Return the (x, y) coordinate for the center point of the cell that contains the specified text.  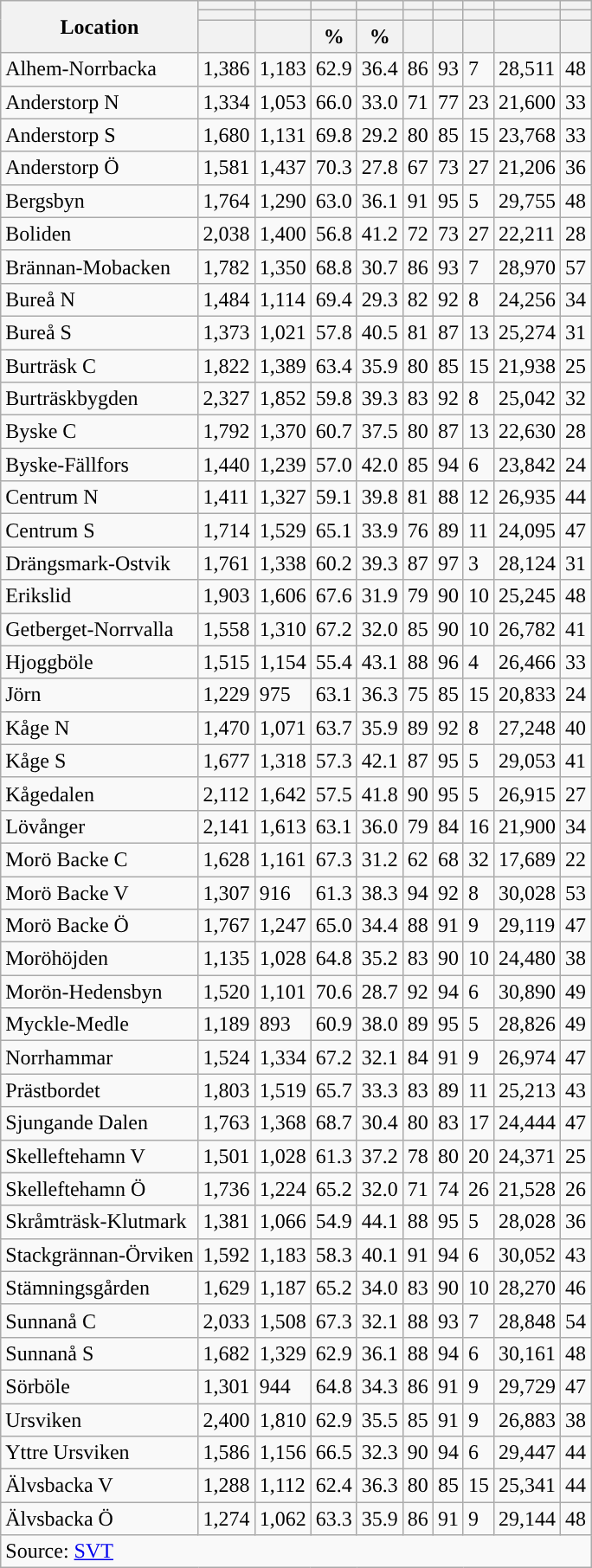
67.6 (334, 596)
32.3 (379, 1453)
1,161 (282, 859)
Bureå S (100, 332)
62.4 (334, 1486)
2,141 (227, 826)
33.3 (379, 1090)
Morö Backe C (100, 859)
30,890 (528, 992)
69.8 (334, 135)
1,307 (227, 892)
53 (576, 892)
57.8 (334, 332)
21,528 (528, 1189)
74 (448, 1189)
24,371 (528, 1156)
28,028 (528, 1222)
1,327 (282, 498)
2,112 (227, 794)
63.0 (334, 201)
28,970 (528, 267)
35.2 (379, 959)
Skråmträsk-Klutmark (100, 1222)
944 (282, 1386)
62 (417, 859)
40 (576, 728)
Erikslid (100, 596)
65.0 (334, 926)
1,350 (282, 267)
78 (417, 1156)
1,114 (282, 299)
1,135 (227, 959)
Drängsmark-Ostvik (100, 563)
25,245 (528, 596)
65.7 (334, 1090)
1,156 (282, 1453)
1,606 (282, 596)
1,792 (227, 432)
Brännan-Mobacken (100, 267)
54.9 (334, 1222)
66.5 (334, 1453)
63.4 (334, 366)
1,501 (227, 1156)
67 (417, 168)
33.9 (379, 530)
1,519 (282, 1090)
Sörböle (100, 1386)
35.5 (379, 1420)
1,400 (282, 234)
29,144 (528, 1519)
1,370 (282, 432)
30,028 (528, 892)
1,338 (282, 563)
1,437 (282, 168)
1,386 (227, 69)
Kågedalen (100, 794)
28,124 (528, 563)
Kåge N (100, 728)
58.3 (334, 1255)
26,915 (528, 794)
12 (478, 498)
22 (576, 859)
1,763 (227, 1123)
23,842 (528, 465)
1,470 (227, 728)
1,903 (227, 596)
1,239 (282, 465)
1,389 (282, 366)
Moröhöjden (100, 959)
44.1 (379, 1222)
69.4 (334, 299)
1,810 (282, 1420)
56.8 (334, 234)
41.2 (379, 234)
893 (282, 1025)
1,310 (282, 629)
Yttre Ursviken (100, 1453)
60.2 (334, 563)
31.9 (379, 596)
1,764 (227, 201)
Bureå N (100, 299)
38.0 (379, 1025)
59.1 (334, 498)
29,729 (528, 1386)
Lövånger (100, 826)
28,826 (528, 1025)
60.9 (334, 1025)
1,581 (227, 168)
26,883 (528, 1420)
29,447 (528, 1453)
1,189 (227, 1025)
23,768 (528, 135)
97 (448, 563)
1,628 (227, 859)
Anderstorp Ö (100, 168)
1,368 (282, 1123)
1,520 (227, 992)
1,761 (227, 563)
29,119 (528, 926)
1,288 (227, 1486)
3 (478, 563)
1,112 (282, 1486)
1,767 (227, 926)
28,270 (528, 1288)
916 (282, 892)
26,974 (528, 1057)
30.7 (379, 267)
20 (478, 1156)
1,062 (282, 1519)
Jörn (100, 695)
975 (282, 695)
25,341 (528, 1486)
63.3 (334, 1519)
70.3 (334, 168)
Hjoggböle (100, 662)
Burträskbygden (100, 399)
2,033 (227, 1321)
1,187 (282, 1288)
24,444 (528, 1123)
Getberget-Norrvalla (100, 629)
21,206 (528, 168)
1,613 (282, 826)
1,529 (282, 530)
1,852 (282, 399)
96 (448, 662)
28,511 (528, 69)
70.6 (334, 992)
Sunnanå S (100, 1353)
1,558 (227, 629)
Centrum S (100, 530)
57.3 (334, 761)
1,822 (227, 366)
1,318 (282, 761)
33.0 (379, 102)
Morö Backe Ö (100, 926)
Sunnanå C (100, 1321)
Prästbordet (100, 1090)
1,515 (227, 662)
63.7 (334, 728)
Source: SVT (296, 1552)
Morön-Hedensbyn (100, 992)
1,229 (227, 695)
68.7 (334, 1123)
66.0 (334, 102)
37.5 (379, 432)
1,680 (227, 135)
1,642 (282, 794)
Anderstorp S (100, 135)
59.8 (334, 399)
21,600 (528, 102)
Alhem-Norrbacka (100, 69)
Skelleftehamn Ö (100, 1189)
34.4 (379, 926)
Sjungande Dalen (100, 1123)
4 (478, 662)
Byske-Fällfors (100, 465)
1,411 (227, 498)
Burträsk C (100, 366)
23 (478, 102)
2,038 (227, 234)
30.4 (379, 1123)
1,224 (282, 1189)
68 (448, 859)
25,213 (528, 1090)
46 (576, 1288)
75 (417, 695)
40.1 (379, 1255)
28,848 (528, 1321)
22,630 (528, 432)
20,833 (528, 695)
1,782 (227, 267)
2,400 (227, 1420)
76 (417, 530)
29.2 (379, 135)
38.3 (379, 892)
Bergsbyn (100, 201)
68.8 (334, 267)
34.3 (379, 1386)
37.2 (379, 1156)
Stämningsgården (100, 1288)
Skelleftehamn V (100, 1156)
1,736 (227, 1189)
1,677 (227, 761)
24,480 (528, 959)
Älvsbacka Ö (100, 1519)
42.1 (379, 761)
Boliden (100, 234)
57.0 (334, 465)
21,938 (528, 366)
16 (478, 826)
1,021 (282, 332)
1,071 (282, 728)
1,803 (227, 1090)
26,466 (528, 662)
Stackgrännan-Örviken (100, 1255)
30,161 (528, 1353)
57 (576, 267)
1,524 (227, 1057)
17,689 (528, 859)
29,755 (528, 201)
1,373 (227, 332)
1,381 (227, 1222)
1,290 (282, 201)
40.5 (379, 332)
27,248 (528, 728)
Byske C (100, 432)
82 (417, 299)
43.1 (379, 662)
54 (576, 1321)
29.3 (379, 299)
Norrhammar (100, 1057)
1,053 (282, 102)
1,329 (282, 1353)
Ursviken (100, 1420)
26,782 (528, 629)
28.7 (379, 992)
2,327 (227, 399)
41.8 (379, 794)
36.4 (379, 69)
42.0 (379, 465)
60.7 (334, 432)
Myckle-Medle (100, 1025)
1,714 (227, 530)
29,053 (528, 761)
1,066 (282, 1222)
1,247 (282, 926)
57.5 (334, 794)
31.2 (379, 859)
26,935 (528, 498)
1,131 (282, 135)
1,629 (227, 1288)
1,592 (227, 1255)
1,586 (227, 1453)
Morö Backe V (100, 892)
34.0 (379, 1288)
1,682 (227, 1353)
30,052 (528, 1255)
Centrum N (100, 498)
1,508 (282, 1321)
36.0 (379, 826)
Kåge S (100, 761)
55.4 (334, 662)
1,484 (227, 299)
1,274 (227, 1519)
1,101 (282, 992)
27.8 (379, 168)
Location (100, 27)
24,256 (528, 299)
1,301 (227, 1386)
72 (417, 234)
77 (448, 102)
Älvsbacka V (100, 1486)
1,154 (282, 662)
65.1 (334, 530)
25,274 (528, 332)
17 (478, 1123)
25,042 (528, 399)
21,900 (528, 826)
Anderstorp N (100, 102)
39.8 (379, 498)
24,095 (528, 530)
22,211 (528, 234)
1,440 (227, 465)
